Identify which cell holds the provided text, then report its [x, y] central coordinate. 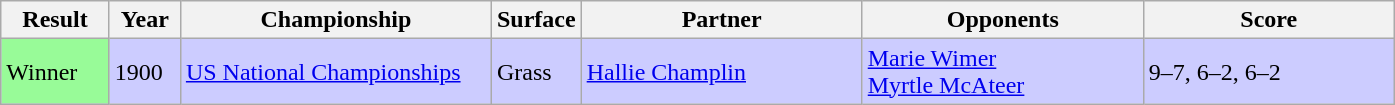
Opponents [1002, 20]
Hallie Champlin [722, 72]
Winner [56, 72]
Championship [336, 20]
Year [144, 20]
Score [1268, 20]
US National Championships [336, 72]
Marie Wimer Myrtle McAteer [1002, 72]
1900 [144, 72]
9–7, 6–2, 6–2 [1268, 72]
Result [56, 20]
Grass [536, 72]
Surface [536, 20]
Partner [722, 20]
